From the cell containing the given text, extract its center point as (x, y) coordinate. 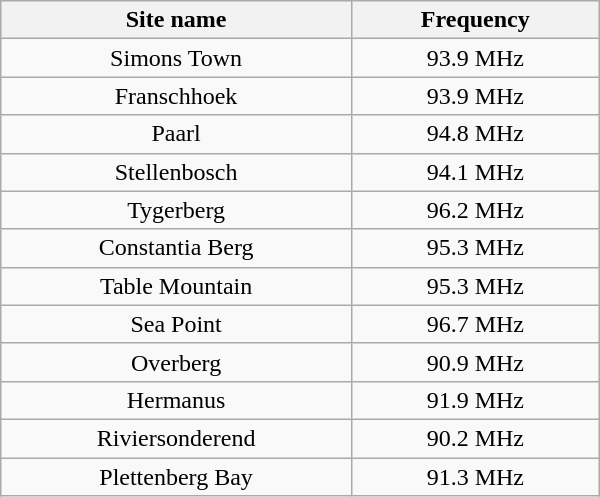
Tygerberg (176, 210)
Site name (176, 20)
Sea Point (176, 324)
90.9 MHz (475, 362)
Table Mountain (176, 286)
Riviersonderend (176, 438)
91.3 MHz (475, 477)
Plettenberg Bay (176, 477)
Frequency (475, 20)
91.9 MHz (475, 400)
Constantia Berg (176, 248)
Franschhoek (176, 96)
Simons Town (176, 58)
Hermanus (176, 400)
Overberg (176, 362)
96.7 MHz (475, 324)
Paarl (176, 134)
96.2 MHz (475, 210)
90.2 MHz (475, 438)
Stellenbosch (176, 172)
94.1 MHz (475, 172)
94.8 MHz (475, 134)
